Search for the cell housing the specified text and yield its [x, y] center coordinate. 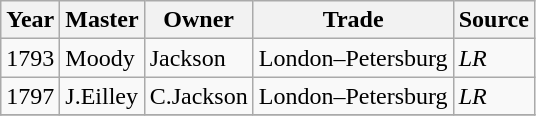
Year [30, 20]
1793 [30, 58]
Jackson [198, 58]
Owner [198, 20]
Moody [102, 58]
1797 [30, 96]
Source [494, 20]
C.Jackson [198, 96]
Master [102, 20]
J.Eilley [102, 96]
Trade [353, 20]
